Determine the (x, y) coordinate at the center of the cell enclosing the given text.  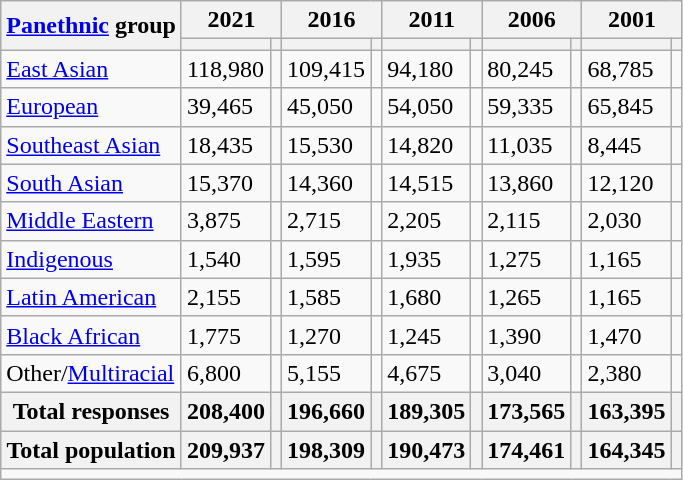
12,120 (626, 183)
190,473 (426, 449)
196,660 (326, 411)
1,270 (326, 335)
94,180 (426, 69)
6,800 (226, 373)
1,390 (526, 335)
2,115 (526, 221)
174,461 (526, 449)
1,275 (526, 259)
1,680 (426, 297)
59,335 (526, 107)
118,980 (226, 69)
5,155 (326, 373)
South Asian (92, 183)
2,030 (626, 221)
3,040 (526, 373)
European (92, 107)
80,245 (526, 69)
3,875 (226, 221)
Other/Multiracial (92, 373)
173,565 (526, 411)
208,400 (226, 411)
Middle Eastern (92, 221)
2016 (332, 20)
2006 (532, 20)
15,370 (226, 183)
14,515 (426, 183)
Total responses (92, 411)
8,445 (626, 145)
14,360 (326, 183)
164,345 (626, 449)
Southeast Asian (92, 145)
68,785 (626, 69)
2,205 (426, 221)
1,540 (226, 259)
East Asian (92, 69)
Total population (92, 449)
4,675 (426, 373)
2021 (231, 20)
2,380 (626, 373)
1,470 (626, 335)
2,715 (326, 221)
11,035 (526, 145)
1,935 (426, 259)
Black African (92, 335)
1,595 (326, 259)
54,050 (426, 107)
Indigenous (92, 259)
13,860 (526, 183)
2011 (432, 20)
2,155 (226, 297)
109,415 (326, 69)
1,245 (426, 335)
198,309 (326, 449)
45,050 (326, 107)
2001 (632, 20)
39,465 (226, 107)
15,530 (326, 145)
1,585 (326, 297)
1,265 (526, 297)
65,845 (626, 107)
209,937 (226, 449)
Latin American (92, 297)
Panethnic group (92, 26)
189,305 (426, 411)
163,395 (626, 411)
14,820 (426, 145)
18,435 (226, 145)
1,775 (226, 335)
